Search for the cell housing the specified text and yield its (x, y) center coordinate. 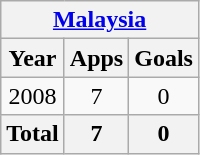
Goals (164, 58)
Apps (96, 58)
Total (33, 134)
2008 (33, 96)
Malaysia (100, 20)
Year (33, 58)
